Output the [x, y] coordinate of the center of the cell containing the given text.  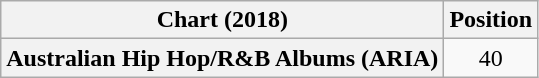
40 [491, 58]
Chart (2018) [222, 20]
Position [491, 20]
Australian Hip Hop/R&B Albums (ARIA) [222, 58]
